Search for the cell housing the specified text and yield its (X, Y) center coordinate. 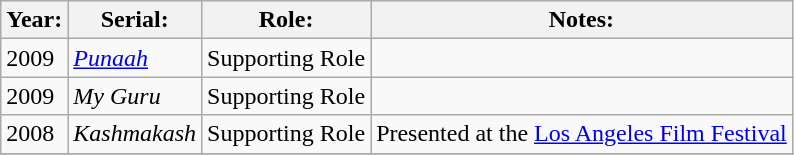
Kashmakash (135, 134)
Serial: (135, 20)
2008 (34, 134)
My Guru (135, 96)
Notes: (582, 20)
Role: (286, 20)
Punaah (135, 58)
Presented at the Los Angeles Film Festival (582, 134)
Year: (34, 20)
